Return the (X, Y) coordinate for the center point of the cell that contains the specified text.  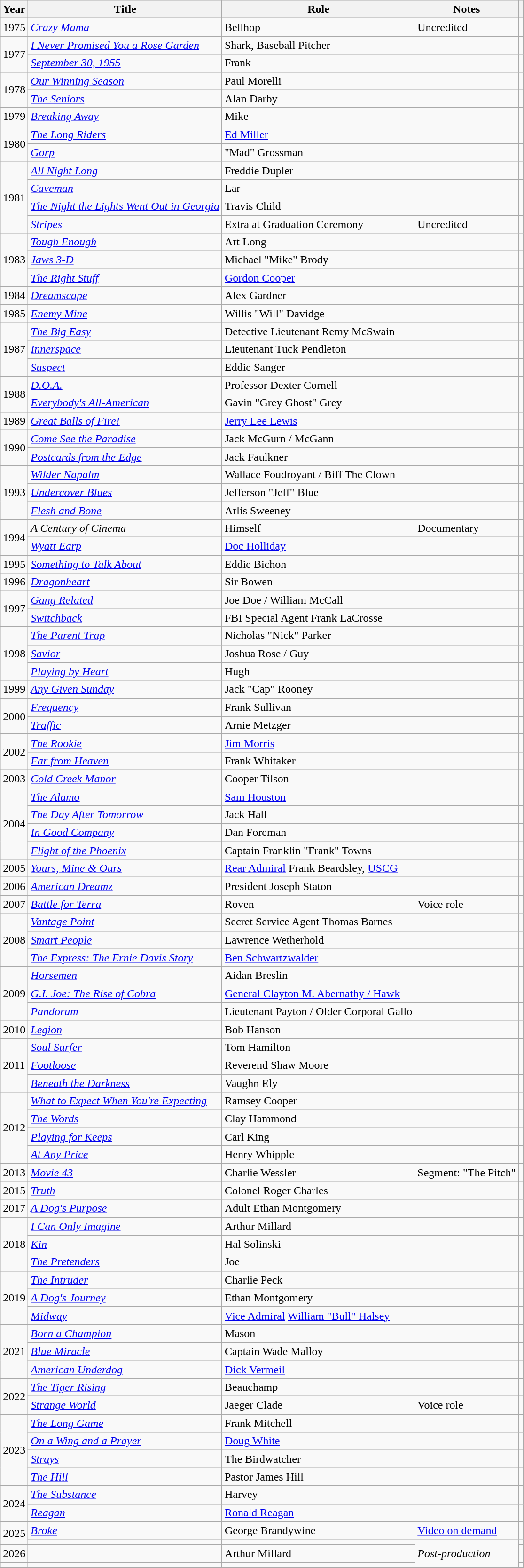
Hugh (318, 671)
Henry Whipple (318, 1155)
1975 (14, 27)
1996 (14, 582)
Frank Whitaker (318, 761)
At Any Price (125, 1155)
Dan Foreman (318, 833)
Roven (318, 904)
Dick Vermeil (318, 1370)
Frank Mitchell (318, 1423)
2006 (14, 886)
Dragonheart (125, 582)
The Night the Lights Went Out in Georgia (125, 206)
2026 (14, 1553)
Midway (125, 1316)
Jack Faulkner (318, 457)
Kin (125, 1244)
2002 (14, 752)
Documentary (467, 528)
Year (14, 9)
2022 (14, 1396)
Jerry Lee Lewis (318, 421)
2017 (14, 1208)
2000 (14, 716)
Lawrence Wetherhold (318, 940)
2023 (14, 1450)
Colonel Roger Charles (318, 1190)
Jaeger Clade (318, 1405)
Title (125, 9)
1979 (14, 117)
2015 (14, 1190)
Jack McGurn / McGann (318, 439)
Gorp (125, 152)
A Dog's Purpose (125, 1208)
The Parent Trap (125, 636)
Willis "Will" Davidge (318, 314)
Born a Champion (125, 1333)
Mason (318, 1333)
1997 (14, 609)
The Right Stuff (125, 278)
Jim Morris (318, 743)
Frank (318, 63)
1990 (14, 448)
Rear Admiral Frank Beardsley, USCG (318, 868)
Flight of the Phoenix (125, 851)
Any Given Sunday (125, 689)
The Express: The Ernie Davis Story (125, 958)
Blue Miracle (125, 1351)
Jefferson "Jeff" Blue (318, 492)
The Long Riders (125, 134)
The Pretenders (125, 1262)
"Mad" Grossman (318, 152)
Savior (125, 654)
2005 (14, 868)
Pastor James Hill (318, 1477)
Ronald Reagan (318, 1513)
Ed Miller (318, 134)
Segment: "The Pitch" (467, 1173)
2003 (14, 779)
Sir Bowen (318, 582)
2021 (14, 1351)
Joshua Rose / Guy (318, 654)
Eddie Sanger (318, 367)
1993 (14, 492)
Alan Darby (318, 99)
Vaughn Ely (318, 1083)
2019 (14, 1298)
1980 (14, 143)
Ben Schwartzwalder (318, 958)
Jack "Cap" Rooney (318, 689)
2018 (14, 1244)
Innerspace (125, 349)
Alex Gardner (318, 296)
Dreamscape (125, 296)
Travis Child (318, 206)
Ramsey Cooper (318, 1101)
Crazy Mama (125, 27)
The Long Game (125, 1423)
1994 (14, 537)
Bellhop (318, 27)
Truth (125, 1190)
Come See the Paradise (125, 439)
The Intruder (125, 1280)
September 30, 1955 (125, 63)
Battle for Terra (125, 904)
Switchback (125, 618)
Yours, Mine & Ours (125, 868)
Lieutenant Tuck Pendleton (318, 349)
The Words (125, 1119)
1995 (14, 564)
2007 (14, 904)
Professor Dexter Cornell (318, 385)
Wilder Napalm (125, 474)
Beauchamp (318, 1387)
Art Long (318, 242)
2013 (14, 1173)
Notes (467, 9)
2004 (14, 824)
2008 (14, 940)
1987 (14, 349)
Movie 43 (125, 1173)
George Brandywine (318, 1530)
The Alamo (125, 797)
Freddie Dupler (318, 170)
Something to Talk About (125, 564)
Harvey (318, 1495)
1999 (14, 689)
G.I. Joe: The Rise of Cobra (125, 993)
2009 (14, 993)
Footloose (125, 1065)
A Century of Cinema (125, 528)
Clay Hammond (318, 1119)
Suspect (125, 367)
1978 (14, 90)
Sam Houston (318, 797)
Breaking Away (125, 117)
Flesh and Bone (125, 510)
American Underdog (125, 1370)
Gang Related (125, 600)
1988 (14, 394)
Caveman (125, 188)
1989 (14, 421)
Beneath the Darkness (125, 1083)
The Big Easy (125, 331)
Doc Holliday (318, 546)
Joe Doe / William McCall (318, 600)
Mike (318, 117)
Cold Creek Manor (125, 779)
Postcards from the Edge (125, 457)
Eddie Bichon (318, 564)
Cooper Tilson (318, 779)
Great Balls of Fire! (125, 421)
Doug White (318, 1441)
General Clayton M. Abernathy / Hawk (318, 993)
President Joseph Staton (318, 886)
Vice Admiral William "Bull" Halsey (318, 1316)
FBI Special Agent Frank LaCrosse (318, 618)
Broke (125, 1530)
Vantage Point (125, 922)
Nicholas "Nick" Parker (318, 636)
Our Winning Season (125, 81)
1998 (14, 654)
The Substance (125, 1495)
Far from Heaven (125, 761)
Carl King (318, 1137)
Stripes (125, 224)
Captain Franklin "Frank" Towns (318, 851)
Detective Lieutenant Remy McSwain (318, 331)
Legion (125, 1029)
Reverend Shaw Moore (318, 1065)
2012 (14, 1128)
Lar (318, 188)
Reagan (125, 1513)
Arlis Sweeney (318, 510)
In Good Company (125, 833)
Captain Wade Malloy (318, 1351)
Wyatt Earp (125, 546)
Everybody's All-American (125, 403)
Secret Service Agent Thomas Barnes (318, 922)
The Seniors (125, 99)
D.O.A. (125, 385)
Pandorum (125, 1011)
Jack Hall (318, 815)
American Dreamz (125, 886)
All Night Long (125, 170)
Playing for Keeps (125, 1137)
I Can Only Imagine (125, 1226)
Lieutenant Payton / Older Corporal Gallo (318, 1011)
Post-production (467, 1553)
Traffic (125, 725)
Smart People (125, 940)
On a Wing and a Prayer (125, 1441)
Hal Solinski (318, 1244)
Strays (125, 1459)
A Dog's Journey (125, 1298)
Undercover Blues (125, 492)
Joe (318, 1262)
Soul Surfer (125, 1047)
Paul Morelli (318, 81)
Jaws 3-D (125, 260)
1984 (14, 296)
Himself (318, 528)
What to Expect When You're Expecting (125, 1101)
Michael "Mike" Brody (318, 260)
Bob Hanson (318, 1029)
Horsemen (125, 976)
The Birdwatcher (318, 1459)
The Day After Tomorrow (125, 815)
Enemy Mine (125, 314)
Wallace Foudroyant / Biff The Clown (318, 474)
Adult Ethan Montgomery (318, 1208)
1985 (14, 314)
Shark, Baseball Pitcher (318, 45)
Extra at Graduation Ceremony (318, 224)
2024 (14, 1504)
Tough Enough (125, 242)
Tom Hamilton (318, 1047)
Gordon Cooper (318, 278)
The Tiger Rising (125, 1387)
Gavin "Grey Ghost" Grey (318, 403)
Video on demand (467, 1530)
2010 (14, 1029)
The Hill (125, 1477)
1981 (14, 197)
Charlie Wessler (318, 1173)
2025 (14, 1533)
Frank Sullivan (318, 707)
1983 (14, 260)
The Rookie (125, 743)
Playing by Heart (125, 671)
Charlie Peck (318, 1280)
Strange World (125, 1405)
2011 (14, 1065)
Frequency (125, 707)
Arnie Metzger (318, 725)
Role (318, 9)
Aidan Breslin (318, 976)
I Never Promised You a Rose Garden (125, 45)
1977 (14, 54)
Ethan Montgomery (318, 1298)
